Output the (X, Y) coordinate of the center of the cell containing the given text.  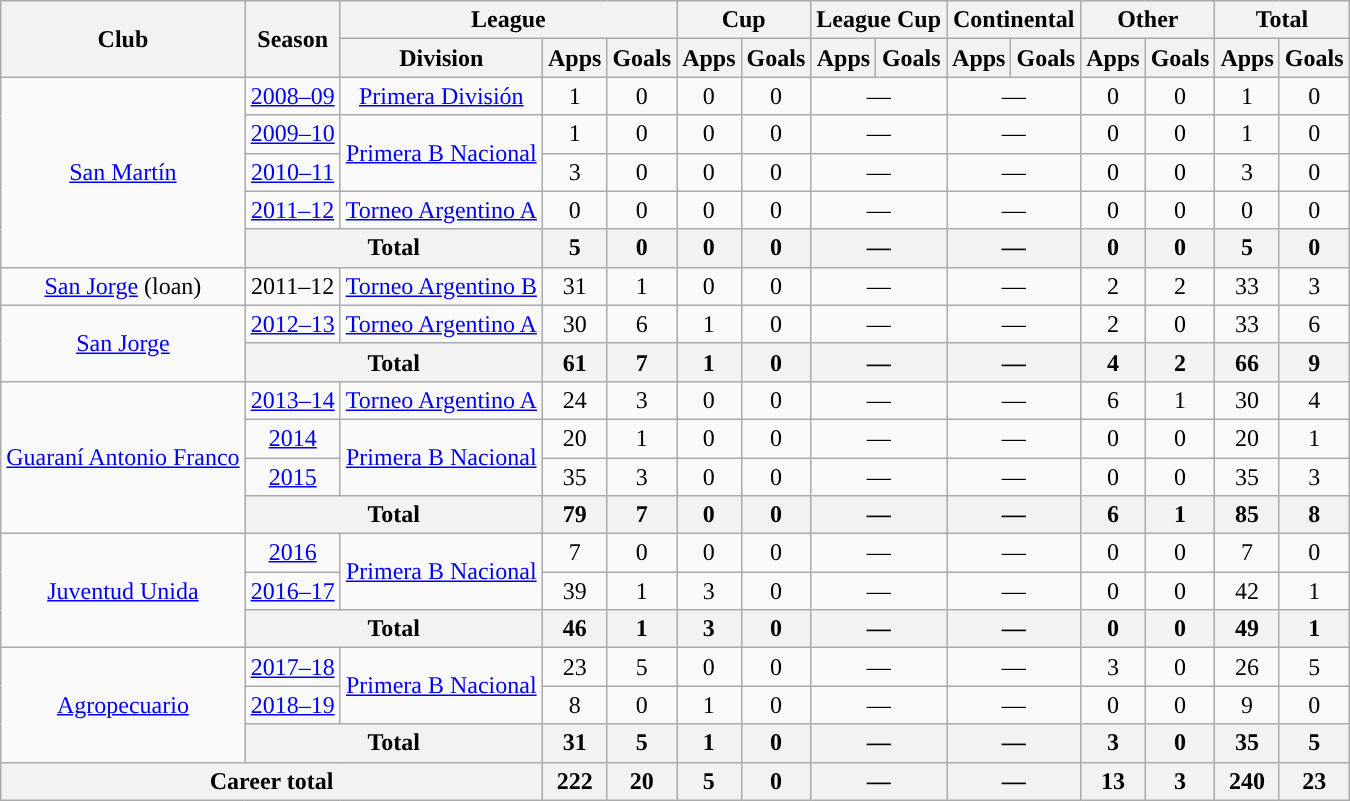
2014 (292, 438)
13 (1113, 781)
42 (1247, 591)
Agropecuario (123, 705)
66 (1247, 362)
League (508, 20)
San Jorge (loan) (123, 286)
Other (1148, 20)
2016–17 (292, 591)
49 (1247, 629)
2017–18 (292, 667)
Cup (744, 20)
2013–14 (292, 400)
San Martín (123, 172)
Career total (272, 781)
2010–11 (292, 172)
61 (574, 362)
Season (292, 39)
2018–19 (292, 705)
24 (574, 400)
League Cup (879, 20)
2012–13 (292, 324)
85 (1247, 515)
2016 (292, 553)
46 (574, 629)
Continental (1014, 20)
26 (1247, 667)
Juventud Unida (123, 591)
Primera División (441, 96)
Guaraní Antonio Franco (123, 457)
39 (574, 591)
79 (574, 515)
Club (123, 39)
Torneo Argentino B (441, 286)
Division (441, 58)
222 (574, 781)
240 (1247, 781)
2015 (292, 477)
2009–10 (292, 134)
2008–09 (292, 96)
San Jorge (123, 343)
